Find where the given text appears and provide that cell's center as (x, y) coordinate. 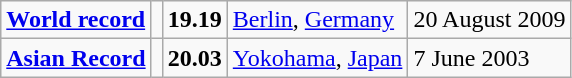
7 June 2003 (490, 58)
20.03 (194, 58)
20 August 2009 (490, 20)
World record (76, 20)
Berlin, Germany (318, 20)
19.19 (194, 20)
Yokohama, Japan (318, 58)
Asian Record (76, 58)
